Pinpoint the cell where the given text exists, returning its [X, Y] midpoint coordinate. 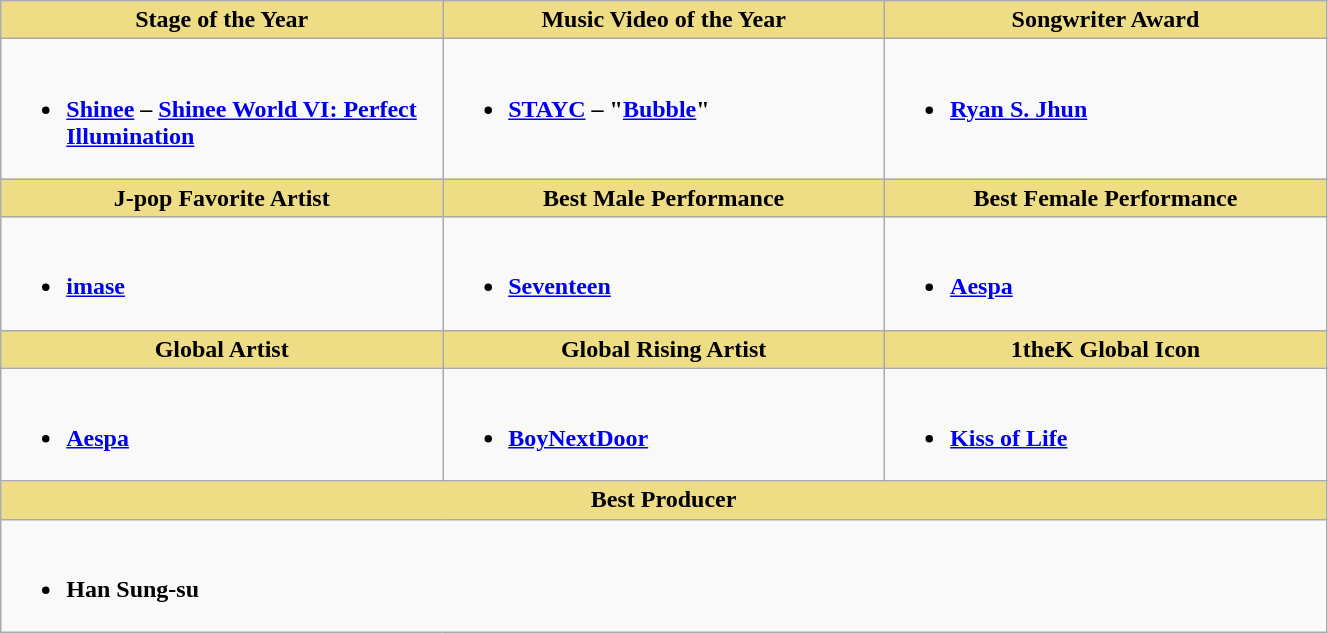
BoyNextDoor [664, 424]
Seventeen [664, 274]
Global Rising Artist [664, 349]
Han Sung-su [664, 576]
J-pop Favorite Artist [222, 198]
Best Producer [664, 500]
Stage of the Year [222, 20]
Best Male Performance [664, 198]
Ryan S. Jhun [1106, 109]
1theK Global Icon [1106, 349]
Global Artist [222, 349]
Best Female Performance [1106, 198]
STAYC – "Bubble" [664, 109]
Kiss of Life [1106, 424]
Music Video of the Year [664, 20]
imase [222, 274]
Shinee – Shinee World VI: Perfect Illumination [222, 109]
Songwriter Award [1106, 20]
